Locate the cell with the specified text and output its (x, y) center coordinate. 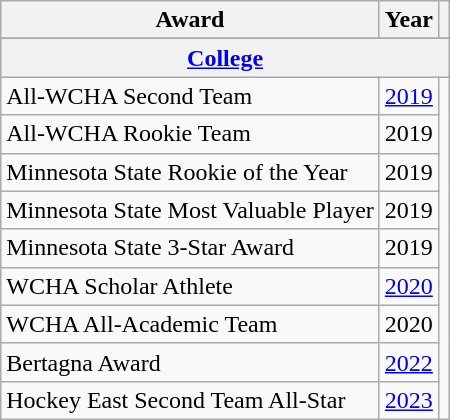
Bertagna Award (190, 362)
College (226, 58)
Minnesota State Rookie of the Year (190, 172)
Hockey East Second Team All-Star (190, 400)
2022 (408, 362)
WCHA All-Academic Team (190, 324)
2023 (408, 400)
All-WCHA Second Team (190, 96)
WCHA Scholar Athlete (190, 286)
Award (190, 20)
Minnesota State 3-Star Award (190, 248)
Year (408, 20)
Minnesota State Most Valuable Player (190, 210)
All-WCHA Rookie Team (190, 134)
